Output the (X, Y) coordinate of the center of the cell containing the given text.  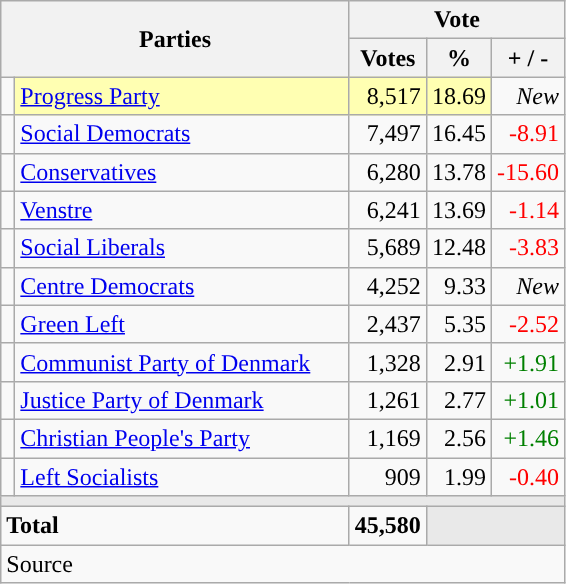
Conservatives (182, 172)
5.35 (458, 324)
Parties (176, 39)
2.56 (458, 438)
45,580 (388, 526)
16.45 (458, 134)
-3.83 (528, 248)
-15.60 (528, 172)
Vote (456, 20)
-0.40 (528, 477)
Green Left (182, 324)
+1.91 (528, 362)
+1.46 (528, 438)
1,169 (388, 438)
909 (388, 477)
-2.52 (528, 324)
1,328 (388, 362)
4,252 (388, 286)
Centre Democrats (182, 286)
8,517 (388, 96)
Christian People's Party (182, 438)
2.91 (458, 362)
1,261 (388, 400)
2.77 (458, 400)
5,689 (388, 248)
2,437 (388, 324)
13.78 (458, 172)
Social Democrats (182, 134)
% (458, 58)
-8.91 (528, 134)
+ / - (528, 58)
7,497 (388, 134)
12.48 (458, 248)
1.99 (458, 477)
Votes (388, 58)
Justice Party of Denmark (182, 400)
Progress Party (182, 96)
18.69 (458, 96)
6,241 (388, 210)
13.69 (458, 210)
Venstre (182, 210)
Left Socialists (182, 477)
Communist Party of Denmark (182, 362)
-1.14 (528, 210)
Source (283, 564)
+1.01 (528, 400)
Social Liberals (182, 248)
Total (176, 526)
6,280 (388, 172)
9.33 (458, 286)
